For the text-containing cell, return its midpoint in (x, y) coordinate format. 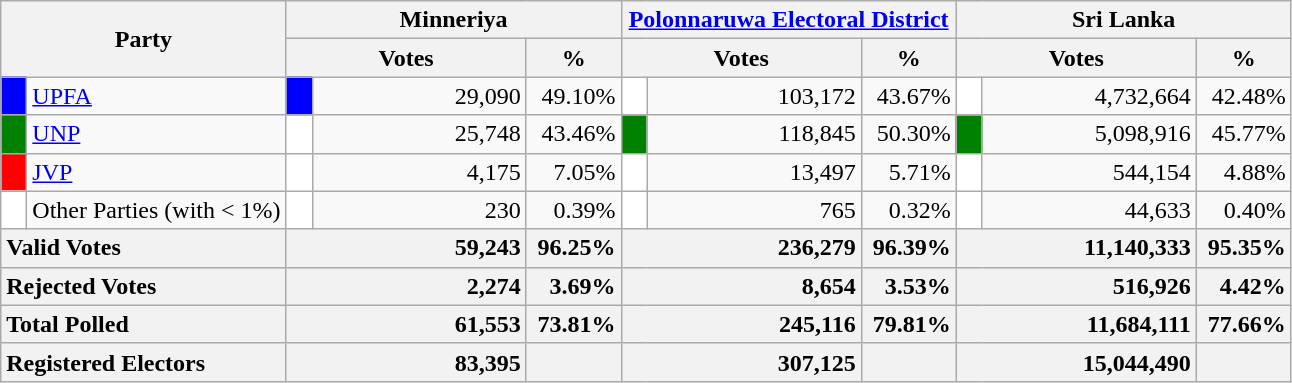
4,732,664 (1089, 96)
Other Parties (with < 1%) (156, 210)
UNP (156, 134)
3.53% (908, 286)
42.48% (1244, 96)
765 (754, 210)
95.35% (1244, 248)
118,845 (754, 134)
0.40% (1244, 210)
JVP (156, 172)
43.46% (574, 134)
77.66% (1244, 324)
5.71% (908, 172)
Total Polled (144, 324)
Minneriya (454, 20)
45.77% (1244, 134)
73.81% (574, 324)
307,125 (741, 362)
UPFA (156, 96)
11,140,333 (1076, 248)
25,748 (419, 134)
4.42% (1244, 286)
245,116 (741, 324)
Registered Electors (144, 362)
61,553 (406, 324)
Party (144, 39)
43.67% (908, 96)
Rejected Votes (144, 286)
Sri Lanka (1124, 20)
Valid Votes (144, 248)
5,098,916 (1089, 134)
29,090 (419, 96)
0.32% (908, 210)
79.81% (908, 324)
15,044,490 (1076, 362)
59,243 (406, 248)
516,926 (1076, 286)
236,279 (741, 248)
103,172 (754, 96)
4,175 (419, 172)
0.39% (574, 210)
544,154 (1089, 172)
11,684,111 (1076, 324)
83,395 (406, 362)
96.25% (574, 248)
13,497 (754, 172)
49.10% (574, 96)
3.69% (574, 286)
8,654 (741, 286)
230 (419, 210)
4.88% (1244, 172)
Polonnaruwa Electoral District (788, 20)
44,633 (1089, 210)
2,274 (406, 286)
50.30% (908, 134)
96.39% (908, 248)
7.05% (574, 172)
